Locate the cell with the specified text and output its [X, Y] center coordinate. 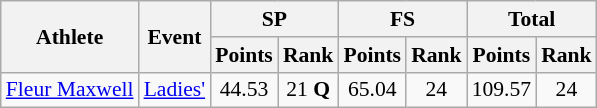
Fleur Maxwell [70, 90]
21 Q [308, 90]
65.04 [372, 90]
Total [532, 19]
Ladies' [175, 90]
SP [274, 19]
44.53 [244, 90]
109.57 [502, 90]
Athlete [70, 36]
Event [175, 36]
FS [402, 19]
